Detect which cell encompasses the target text, then output its [X, Y] center coordinate. 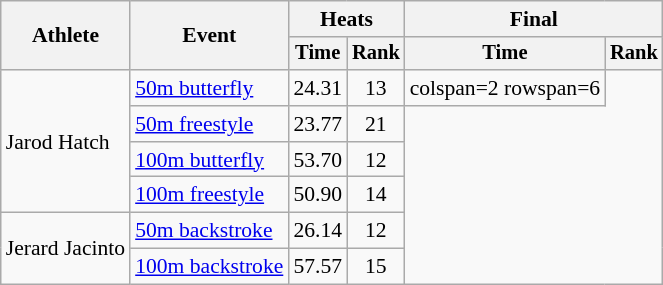
Heats [346, 19]
100m butterfly [209, 160]
Jerard Jacinto [66, 248]
14 [376, 195]
Jarod Hatch [66, 141]
21 [376, 124]
50m backstroke [209, 231]
colspan=2 rowspan=6 [506, 88]
Athlete [66, 36]
15 [376, 267]
50m butterfly [209, 88]
53.70 [318, 160]
26.14 [318, 231]
23.77 [318, 124]
50.90 [318, 195]
Event [209, 36]
100m backstroke [209, 267]
50m freestyle [209, 124]
24.31 [318, 88]
13 [376, 88]
57.57 [318, 267]
Final [534, 19]
100m freestyle [209, 195]
